Capture the cell that displays the provided text and extract its (X, Y) central coordinate. 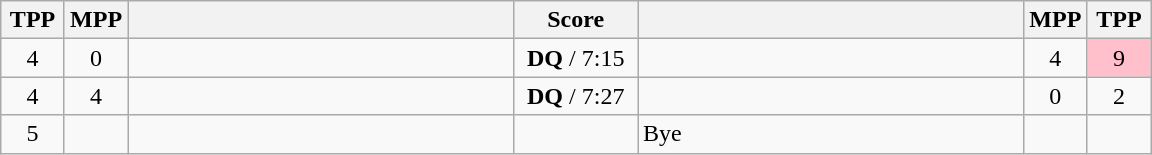
DQ / 7:15 (576, 58)
5 (33, 134)
2 (1119, 96)
Bye (831, 134)
DQ / 7:27 (576, 96)
9 (1119, 58)
Score (576, 20)
